Return the [X, Y] coordinate for the center point of the cell that contains the specified text.  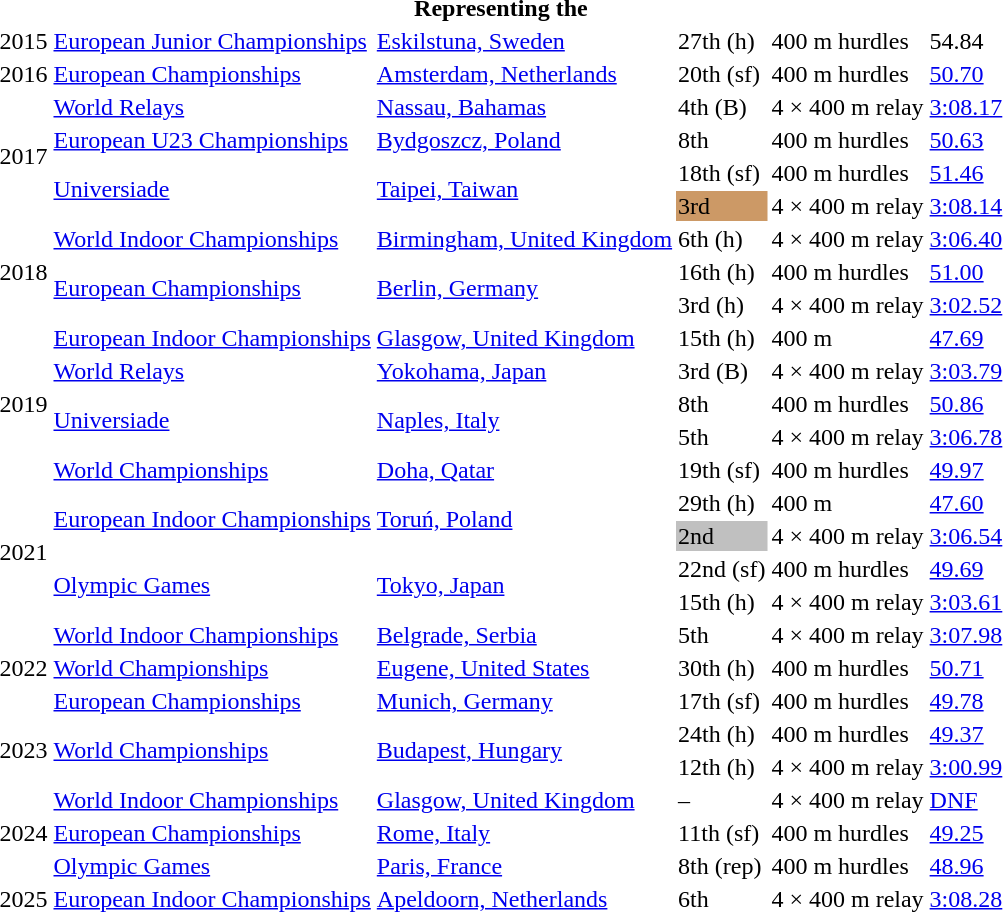
18th (sf) [722, 173]
European U23 Championships [212, 140]
European Junior Championships [212, 41]
Naples, Italy [524, 420]
Belgrade, Serbia [524, 635]
4th (B) [722, 107]
Paris, France [524, 866]
19th (sf) [722, 470]
3rd (B) [722, 371]
12th (h) [722, 767]
Berlin, Germany [524, 288]
8th (rep) [722, 866]
16th (h) [722, 272]
6th (h) [722, 239]
3rd [722, 206]
30th (h) [722, 668]
– [722, 800]
Eugene, United States [524, 668]
Nassau, Bahamas [524, 107]
Birmingham, United Kingdom [524, 239]
24th (h) [722, 734]
Yokohama, Japan [524, 371]
Bydgoszcz, Poland [524, 140]
22nd (sf) [722, 569]
Tokyo, Japan [524, 586]
Munich, Germany [524, 701]
20th (sf) [722, 74]
Eskilstuna, Sweden [524, 41]
29th (h) [722, 503]
2nd [722, 536]
17th (sf) [722, 701]
Doha, Qatar [524, 470]
Taipei, Taiwan [524, 190]
Budapest, Hungary [524, 750]
Rome, Italy [524, 833]
3rd (h) [722, 305]
Toruń, Poland [524, 520]
27th (h) [722, 41]
Amsterdam, Netherlands [524, 74]
11th (sf) [722, 833]
